From the cell containing the given text, extract its center point as [X, Y] coordinate. 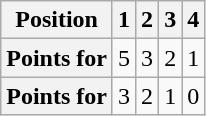
0 [194, 96]
5 [124, 58]
4 [194, 20]
Position [57, 20]
